Provide the (x, y) coordinate of the cell's center where the given text is located.  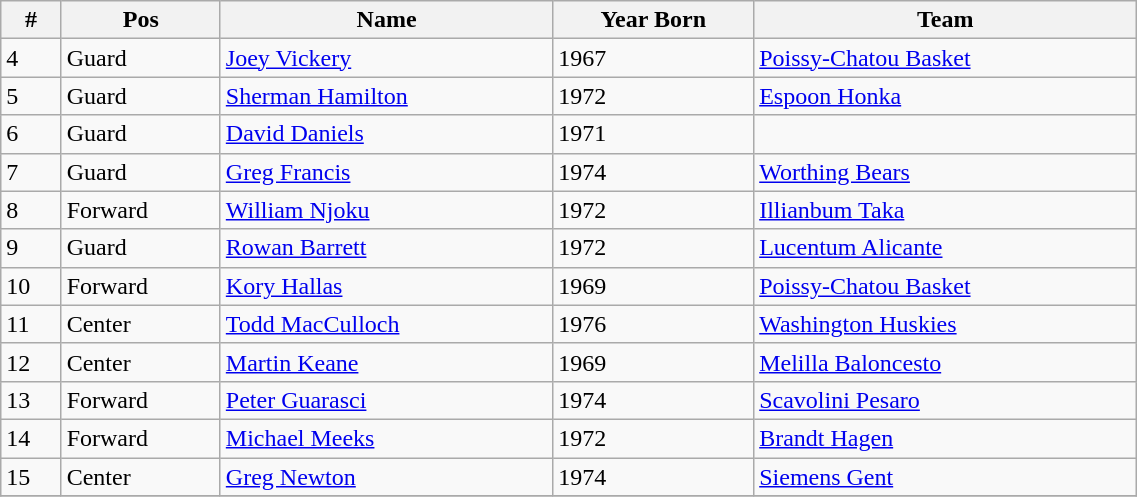
Name (386, 20)
Martin Keane (386, 362)
David Daniels (386, 134)
Espoon Honka (946, 96)
Joey Vickery (386, 58)
Rowan Barrett (386, 248)
9 (31, 248)
14 (31, 438)
Sherman Hamilton (386, 96)
Lucentum Alicante (946, 248)
Washington Huskies (946, 324)
Pos (140, 20)
Scavolini Pesaro (946, 400)
Peter Guarasci (386, 400)
15 (31, 477)
Todd MacCulloch (386, 324)
Greg Francis (386, 172)
1976 (654, 324)
11 (31, 324)
8 (31, 210)
5 (31, 96)
Team (946, 20)
1971 (654, 134)
1967 (654, 58)
Worthing Bears (946, 172)
Kory Hallas (386, 286)
Siemens Gent (946, 477)
13 (31, 400)
Greg Newton (386, 477)
10 (31, 286)
Year Born (654, 20)
Brandt Hagen (946, 438)
7 (31, 172)
12 (31, 362)
William Njoku (386, 210)
Illianbum Taka (946, 210)
Michael Meeks (386, 438)
# (31, 20)
4 (31, 58)
6 (31, 134)
Melilla Baloncesto (946, 362)
